Identify which cell holds the provided text, then report its (x, y) central coordinate. 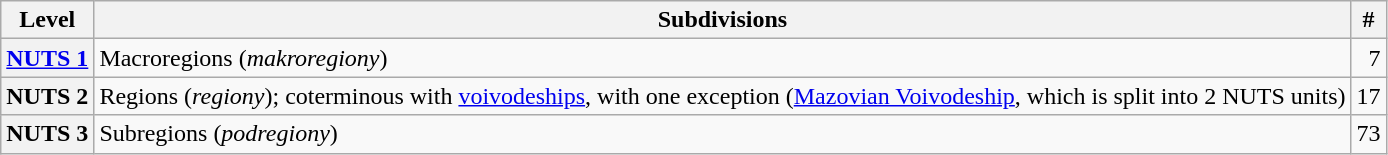
17 (1368, 96)
Macroregions (makroregiony) (722, 58)
NUTS 2 (48, 96)
NUTS 1 (48, 58)
Regions (regiony); coterminous with voivodeships, with one exception (Mazovian Voivodeship, which is split into 2 NUTS units) (722, 96)
Subregions (podregiony) (722, 134)
NUTS 3 (48, 134)
73 (1368, 134)
Subdivisions (722, 20)
Level (48, 20)
# (1368, 20)
7 (1368, 58)
